Provide the [X, Y] coordinate of the cell's center where the given text is located.  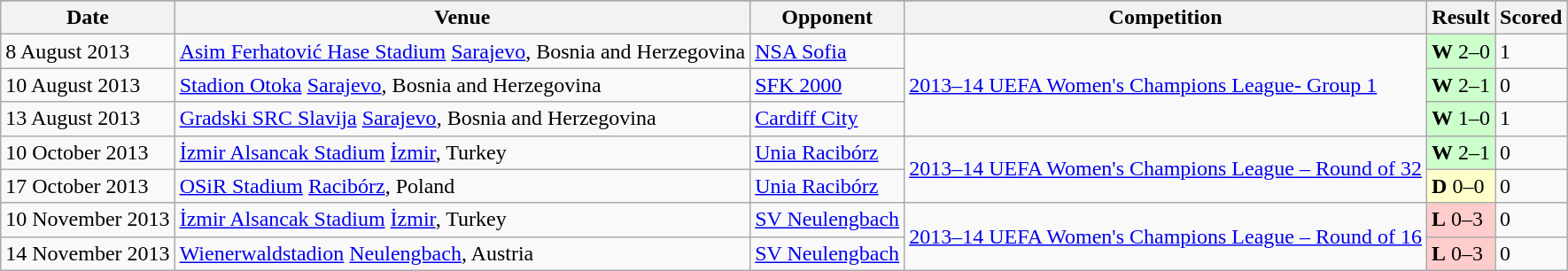
Gradski SRC Slavija Sarajevo, Bosnia and Herzegovina [462, 119]
17 October 2013 [88, 186]
W 2–0 [1462, 51]
NSA Sofia [827, 51]
Result [1462, 18]
14 November 2013 [88, 253]
Wienerwaldstadion Neulengbach, Austria [462, 253]
10 October 2013 [88, 152]
W 1–0 [1462, 119]
Stadion Otoka Sarajevo, Bosnia and Herzegovina [462, 85]
Venue [462, 18]
Date [88, 18]
Asim Ferhatović Hase Stadium Sarajevo, Bosnia and Herzegovina [462, 51]
D 0–0 [1462, 186]
SFK 2000 [827, 85]
2013–14 UEFA Women's Champions League- Group 1 [1166, 85]
2013–14 UEFA Women's Champions League – Round of 32 [1166, 169]
Scored [1531, 18]
Opponent [827, 18]
2013–14 UEFA Women's Champions League – Round of 16 [1166, 236]
13 August 2013 [88, 119]
8 August 2013 [88, 51]
OSiR Stadium Racibórz, Poland [462, 186]
Cardiff City [827, 119]
10 August 2013 [88, 85]
10 November 2013 [88, 220]
Competition [1166, 18]
